Return [X, Y] of the center of cell containing provided text 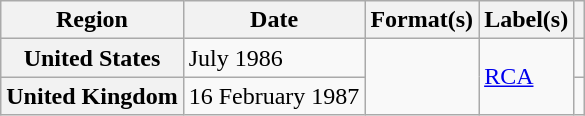
Label(s) [526, 20]
RCA [526, 77]
16 February 1987 [274, 96]
Date [274, 20]
United Kingdom [92, 96]
Region [92, 20]
United States [92, 58]
Format(s) [422, 20]
July 1986 [274, 58]
